Locate the cell with the specified text and output its [x, y] center coordinate. 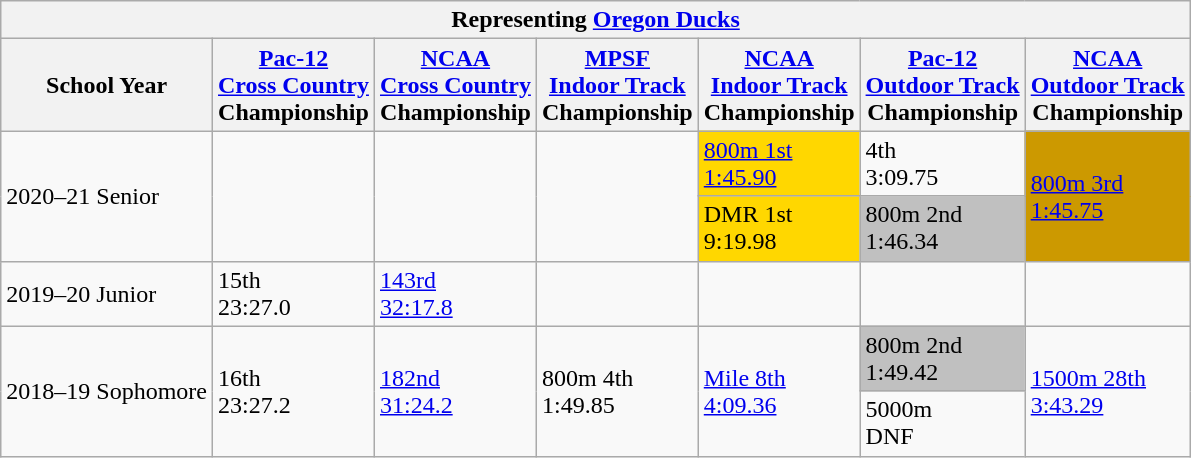
15th23:27.0 [293, 294]
16th23:27.2 [293, 391]
Representing Oregon Ducks [596, 20]
MPSFIndoor TrackChampionship [617, 85]
800m 2nd1:49.42 [942, 358]
800m 2nd1:46.34 [942, 228]
800m 1st1:45.90 [779, 164]
2019–20 Junior [107, 294]
NCAAOutdoor TrackChampionship [1108, 85]
5000mDNF [942, 424]
800m 4th1:49.85 [617, 391]
Mile 8th4:09.36 [779, 391]
DMR 1st9:19.98 [779, 228]
School Year [107, 85]
2020–21 Senior [107, 196]
143rd32:17.8 [455, 294]
800m 3rd1:45.75 [1108, 196]
Pac-12Outdoor TrackChampionship [942, 85]
Pac-12Cross CountryChampionship [293, 85]
1500m 28th3:43.29 [1108, 391]
NCAACross CountryChampionship [455, 85]
4th 3:09.75 [942, 164]
182nd31:24.2 [455, 391]
2018–19 Sophomore [107, 391]
NCAAIndoor TrackChampionship [779, 85]
